Find where the given text appears and provide that cell's center as (x, y) coordinate. 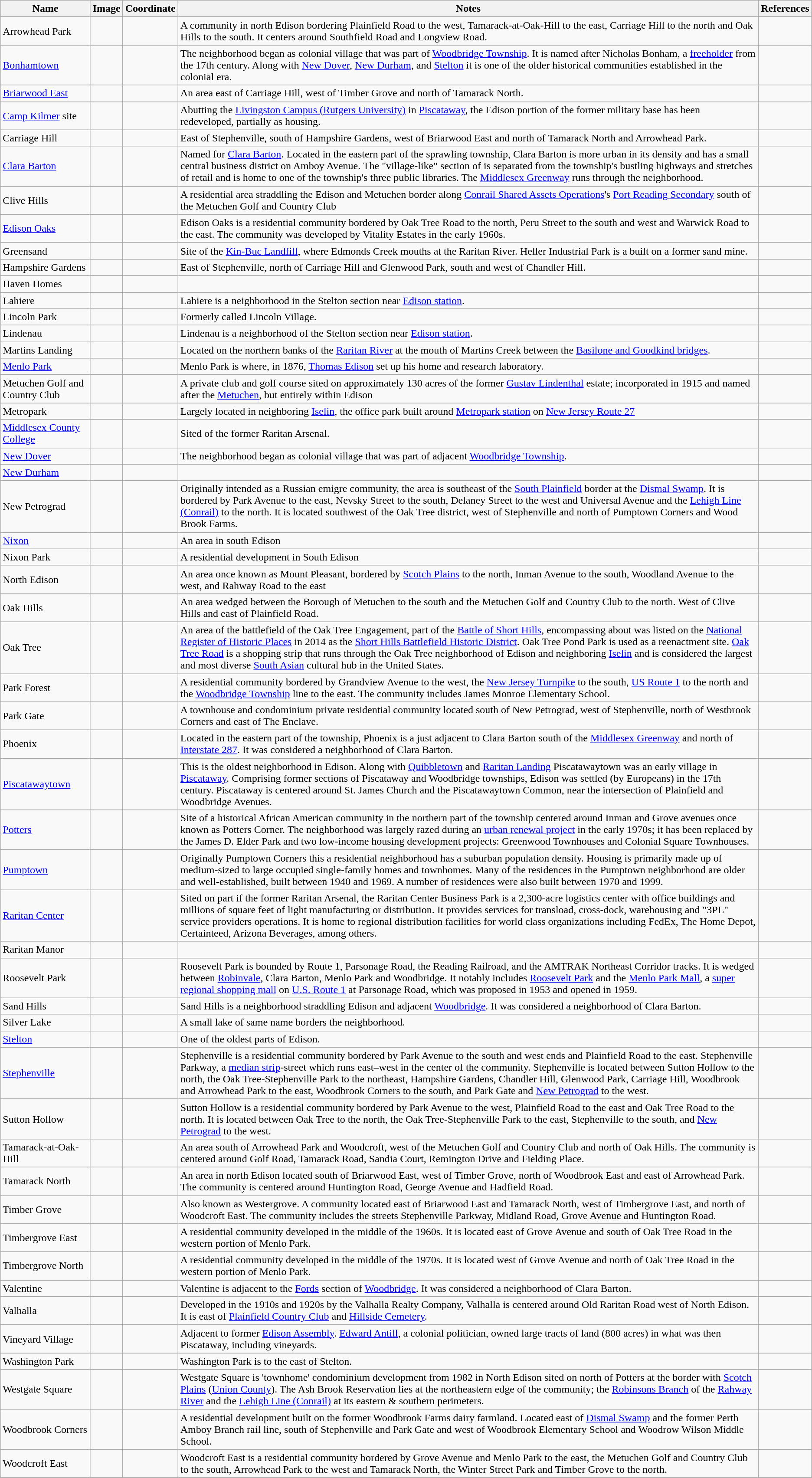
Menlo Park (45, 367)
Stelton (45, 1039)
Timber Grove (45, 1209)
Silver Lake (45, 1022)
Sand Hills (45, 1006)
One of the oldest parts of Edison. (468, 1039)
Raritan Manor (45, 950)
Phoenix (45, 744)
Pumptown (45, 870)
Clara Barton (45, 166)
Formerly called Lincoln Village. (468, 317)
Notes (468, 9)
Arrowhead Park (45, 31)
Edison Oaks (45, 228)
Raritan Center (45, 915)
Name (45, 9)
Lindenau (45, 334)
Stephenville (45, 1073)
Bonhamtown (45, 65)
Coordinate (150, 9)
Park Forest (45, 687)
A residential development in South Edison (468, 557)
Clive Hills (45, 200)
Oak Hills (45, 607)
Lincoln Park (45, 317)
Hampshire Gardens (45, 267)
Timbergrove East (45, 1238)
East of Stephenville, north of Carriage Hill and Glenwood Park, south and west of Chandler Hill. (468, 267)
Sutton Hollow (45, 1119)
Haven Homes (45, 284)
An area in south Edison (468, 541)
Lahiere (45, 301)
Metuchen Golf and Country Club (45, 389)
Tamarack-at-Oak-Hill (45, 1153)
Site of the Kin-Buc Landfill, where Edmonds Creek mouths at the Raritan River. Heller Industrial Park is a built on a former sand mine. (468, 251)
Park Gate (45, 716)
Carriage Hill (45, 138)
Roosevelt Park (45, 978)
Greensand (45, 251)
Middlesex County College (45, 434)
North Edison (45, 580)
Largely located in neighboring Iselin, the office park built around Metropark station on New Jersey Route 27 (468, 411)
East of Stephenville, south of Hampshire Gardens, west of Briarwood East and north of Tamarack North and Arrowhead Park. (468, 138)
Briarwood East (45, 93)
Valhalla (45, 1311)
An area east of Carriage Hill, west of Timber Grove and north of Tamarack North. (468, 93)
Valentine is adjacent to the Fords section of Woodbridge. It was considered a neighborhood of Clara Barton. (468, 1288)
Potters (45, 830)
Oak Tree (45, 647)
Camp Kilmer site (45, 115)
Menlo Park is where, in 1876, Thomas Edison set up his home and research laboratory. (468, 367)
Nixon (45, 541)
Washington Park is to the east of Stelton. (468, 1361)
Sited of the former Raritan Arsenal. (468, 434)
Westgate Square (45, 1390)
Woodcroft East (45, 1464)
References (785, 9)
Martins Landing (45, 350)
Located on the northern banks of the Raritan River at the mouth of Martins Creek between the Basilone and Goodkind bridges. (468, 350)
Sand Hills is a neighborhood straddling Edison and adjacent Woodbridge. It was considered a neighborhood of Clara Barton. (468, 1006)
Tamarack North (45, 1181)
Washington Park (45, 1361)
New Petrograd (45, 507)
Timbergrove North (45, 1266)
The neighborhood began as colonial village that was part of adjacent Woodbridge Township. (468, 456)
Piscatawaytown (45, 784)
New Dover (45, 456)
New Durham (45, 472)
Woodbrook Corners (45, 1429)
Nixon Park (45, 557)
Image (107, 9)
Lahiere is a neighborhood in the Stelton section near Edison station. (468, 301)
Lindenau is a neighborhood of the Stelton section near Edison station. (468, 334)
Valentine (45, 1288)
Vineyard Village (45, 1339)
Metropark (45, 411)
A small lake of same name borders the neighborhood. (468, 1022)
